Search for the cell housing the specified text and yield its (x, y) center coordinate. 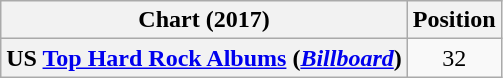
32 (454, 58)
Position (454, 20)
Chart (2017) (204, 20)
US Top Hard Rock Albums (Billboard) (204, 58)
